Pinpoint the cell where the given text exists, returning its (x, y) midpoint coordinate. 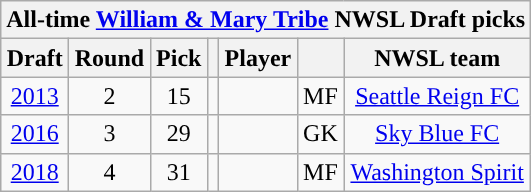
29 (178, 134)
All-time William & Mary Tribe NWSL Draft picks (266, 20)
31 (178, 172)
2016 (35, 134)
3 (110, 134)
4 (110, 172)
Player (258, 58)
Seattle Reign FC (438, 96)
GK (320, 134)
2013 (35, 96)
NWSL team (438, 58)
Washington Spirit (438, 172)
Round (110, 58)
Sky Blue FC (438, 134)
15 (178, 96)
Pick (178, 58)
Draft (35, 58)
2018 (35, 172)
2 (110, 96)
